Detect which cell encompasses the target text, then output its (X, Y) center coordinate. 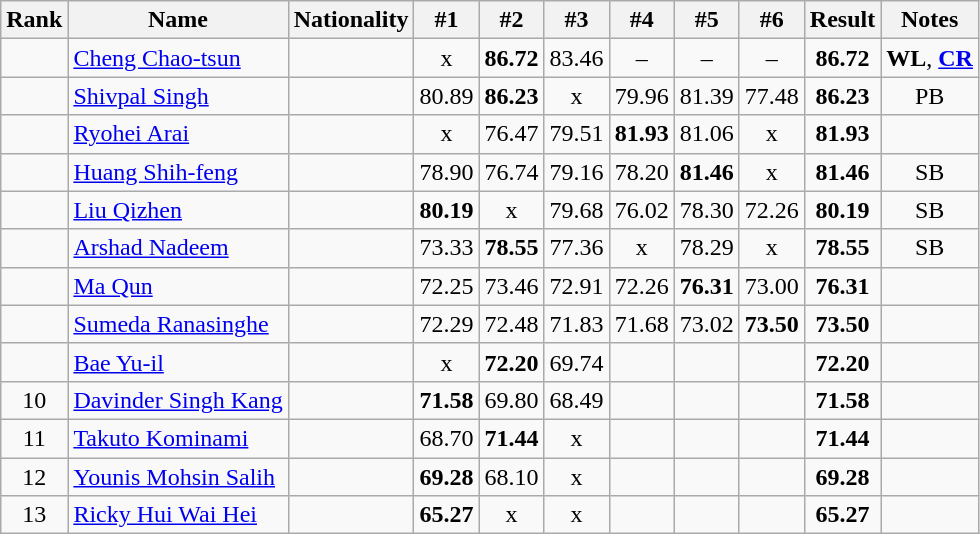
PB (930, 96)
72.29 (446, 324)
13 (34, 515)
11 (34, 438)
72.25 (446, 286)
Result (842, 20)
79.16 (576, 172)
72.91 (576, 286)
Rank (34, 20)
76.02 (642, 210)
77.36 (576, 248)
81.06 (706, 134)
78.30 (706, 210)
77.48 (772, 96)
#1 (446, 20)
Name (178, 20)
Huang Shih-feng (178, 172)
12 (34, 477)
#6 (772, 20)
68.49 (576, 400)
Takuto Kominami (178, 438)
10 (34, 400)
#3 (576, 20)
Ma Qun (178, 286)
73.02 (706, 324)
79.96 (642, 96)
Ryohei Arai (178, 134)
71.68 (642, 324)
#4 (642, 20)
80.89 (446, 96)
76.74 (512, 172)
Liu Qizhen (178, 210)
78.20 (642, 172)
Younis Mohsin Salih (178, 477)
73.33 (446, 248)
71.83 (576, 324)
#2 (512, 20)
Bae Yu-il (178, 362)
Shivpal Singh (178, 96)
81.39 (706, 96)
73.46 (512, 286)
68.10 (512, 477)
Notes (930, 20)
83.46 (576, 58)
79.68 (576, 210)
#5 (706, 20)
Nationality (351, 20)
Cheng Chao-tsun (178, 58)
78.29 (706, 248)
Davinder Singh Kang (178, 400)
WL, CR (930, 58)
69.74 (576, 362)
68.70 (446, 438)
Ricky Hui Wai Hei (178, 515)
72.48 (512, 324)
79.51 (576, 134)
76.47 (512, 134)
Sumeda Ranasinghe (178, 324)
69.80 (512, 400)
78.90 (446, 172)
Arshad Nadeem (178, 248)
73.00 (772, 286)
